Capture the cell that displays the provided text and extract its [x, y] central coordinate. 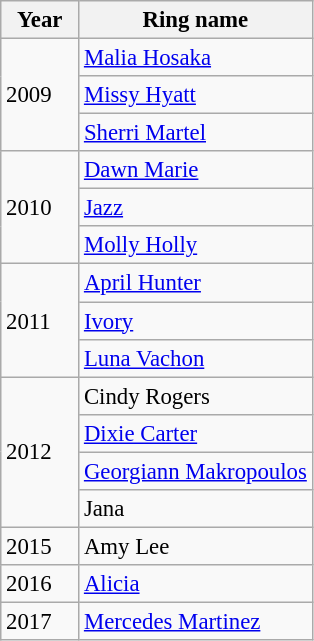
2017 [40, 621]
Amy Lee [196, 546]
Molly Holly [196, 245]
Ring name [196, 20]
Cindy Rogers [196, 396]
2012 [40, 452]
Dawn Marie [196, 170]
Dixie Carter [196, 433]
2010 [40, 208]
2015 [40, 546]
Alicia [196, 584]
Missy Hyatt [196, 95]
Year [40, 20]
Luna Vachon [196, 358]
2016 [40, 584]
Georgiann Makropoulos [196, 471]
Malia Hosaka [196, 58]
2009 [40, 96]
Sherri Martel [196, 133]
2011 [40, 320]
Ivory [196, 321]
Jazz [196, 208]
Mercedes Martinez [196, 621]
April Hunter [196, 283]
Jana [196, 509]
